Identify which cell holds the provided text, then report its (X, Y) central coordinate. 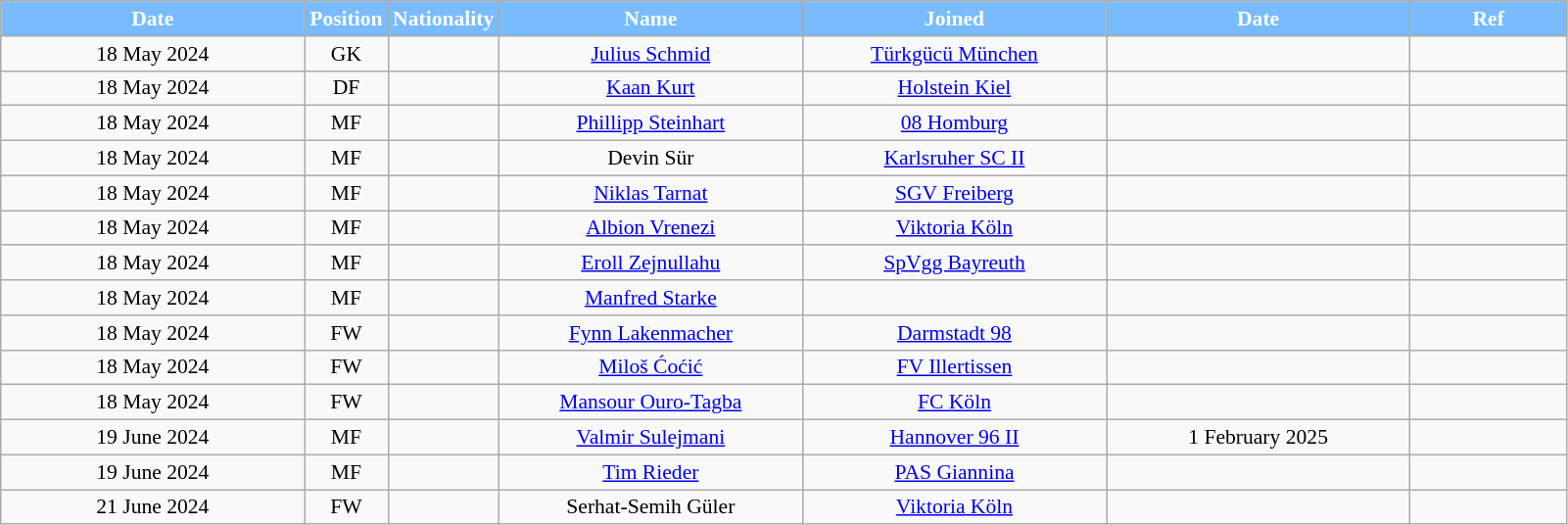
Holstein Kiel (954, 88)
Valmir Sulejmani (650, 438)
Joined (954, 19)
FV Illertissen (954, 367)
08 Homburg (954, 123)
Türkgücü München (954, 54)
Hannover 96 II (954, 438)
1 February 2025 (1259, 438)
PAS Giannina (954, 472)
Phillipp Steinhart (650, 123)
Nationality (443, 19)
Niklas Tarnat (650, 193)
Devin Sür (650, 159)
DF (347, 88)
FC Köln (954, 403)
Darmstadt 98 (954, 333)
Karlsruher SC II (954, 159)
Manfred Starke (650, 298)
Albion Vrenezi (650, 228)
Tim Rieder (650, 472)
Name (650, 19)
Miloš Ćoćić (650, 367)
Eroll Zejnullahu (650, 263)
Position (347, 19)
SpVgg Bayreuth (954, 263)
Mansour Ouro-Tagba (650, 403)
Julius Schmid (650, 54)
Serhat-Semih Güler (650, 507)
GK (347, 54)
Kaan Kurt (650, 88)
SGV Freiberg (954, 193)
Fynn Lakenmacher (650, 333)
21 June 2024 (153, 507)
Ref (1489, 19)
